Pinpoint the cell where the given text exists, returning its (x, y) midpoint coordinate. 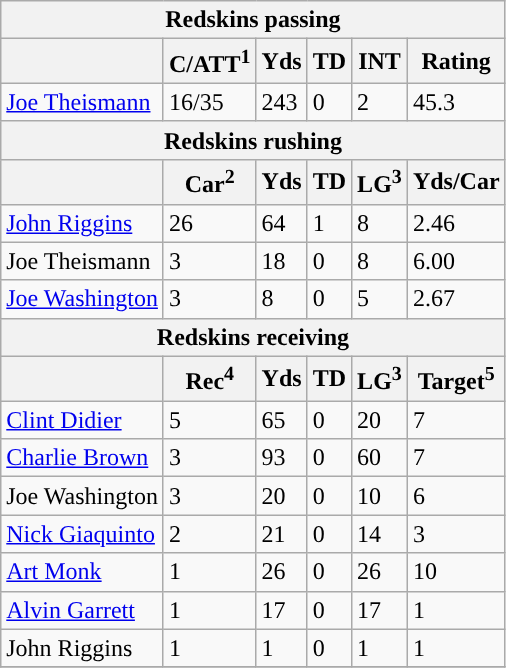
16/35 (210, 102)
6 (456, 496)
Yds/Car (456, 182)
64 (282, 223)
Redskins passing (253, 20)
Nick Giaquinto (82, 534)
243 (282, 102)
45.3 (456, 102)
Art Monk (82, 572)
21 (282, 534)
2.67 (456, 299)
65 (282, 420)
Redskins rushing (253, 140)
18 (282, 261)
Redskins receiving (253, 337)
6.00 (456, 261)
Rec4 (210, 378)
C/ATT1 (210, 62)
93 (282, 458)
Charlie Brown (82, 458)
Clint Didier (82, 420)
2.46 (456, 223)
Car2 (210, 182)
60 (380, 458)
14 (380, 534)
Rating (456, 62)
INT (380, 62)
Alvin Garrett (82, 610)
Target5 (456, 378)
